Extract the [X, Y] coordinate from the center of the cell holding the provided text.  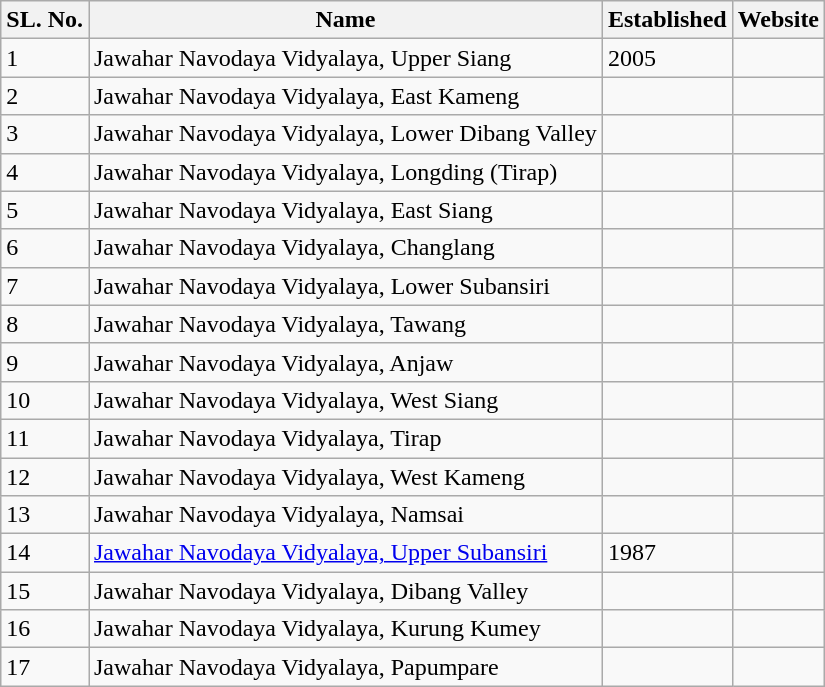
2 [45, 96]
Jawahar Navodaya Vidyalaya, West Siang [345, 400]
2005 [667, 58]
17 [45, 667]
3 [45, 134]
1 [45, 58]
Jawahar Navodaya Vidyalaya, Tawang [345, 324]
Jawahar Navodaya Vidyalaya, East Siang [345, 210]
Jawahar Navodaya Vidyalaya, Lower Subansiri [345, 286]
SL. No. [45, 20]
9 [45, 362]
8 [45, 324]
Jawahar Navodaya Vidyalaya, Kurung Kumey [345, 629]
Jawahar Navodaya Vidyalaya, Namsai [345, 515]
Jawahar Navodaya Vidyalaya, Upper Siang [345, 58]
1987 [667, 553]
Established [667, 20]
Jawahar Navodaya Vidyalaya, Dibang Valley [345, 591]
7 [45, 286]
14 [45, 553]
16 [45, 629]
Jawahar Navodaya Vidyalaya, Lower Dibang Valley [345, 134]
Jawahar Navodaya Vidyalaya, Longding (Tirap) [345, 172]
6 [45, 248]
10 [45, 400]
11 [45, 438]
Jawahar Navodaya Vidyalaya, Papumpare [345, 667]
Jawahar Navodaya Vidyalaya, Tirap [345, 438]
5 [45, 210]
Jawahar Navodaya Vidyalaya, Anjaw [345, 362]
Jawahar Navodaya Vidyalaya, Changlang [345, 248]
Name [345, 20]
Jawahar Navodaya Vidyalaya, East Kameng [345, 96]
15 [45, 591]
13 [45, 515]
Jawahar Navodaya Vidyalaya, Upper Subansiri [345, 553]
4 [45, 172]
12 [45, 477]
Jawahar Navodaya Vidyalaya, West Kameng [345, 477]
Website [778, 20]
